Return [X, Y] of the center of cell containing provided text 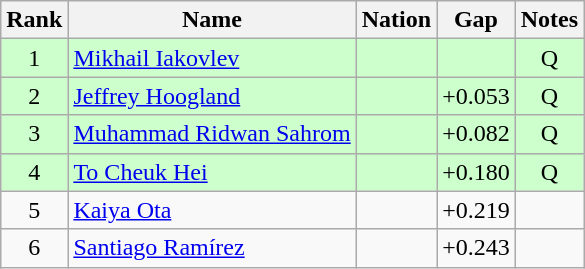
Santiago Ramírez [212, 248]
Mikhail Iakovlev [212, 58]
Name [212, 20]
Gap [476, 20]
6 [34, 248]
Rank [34, 20]
+0.243 [476, 248]
5 [34, 210]
4 [34, 172]
Kaiya Ota [212, 210]
2 [34, 96]
Muhammad Ridwan Sahrom [212, 134]
+0.082 [476, 134]
+0.219 [476, 210]
Jeffrey Hoogland [212, 96]
To Cheuk Hei [212, 172]
Nation [396, 20]
Notes [549, 20]
+0.180 [476, 172]
1 [34, 58]
+0.053 [476, 96]
3 [34, 134]
